Capture the cell that displays the provided text and extract its [x, y] central coordinate. 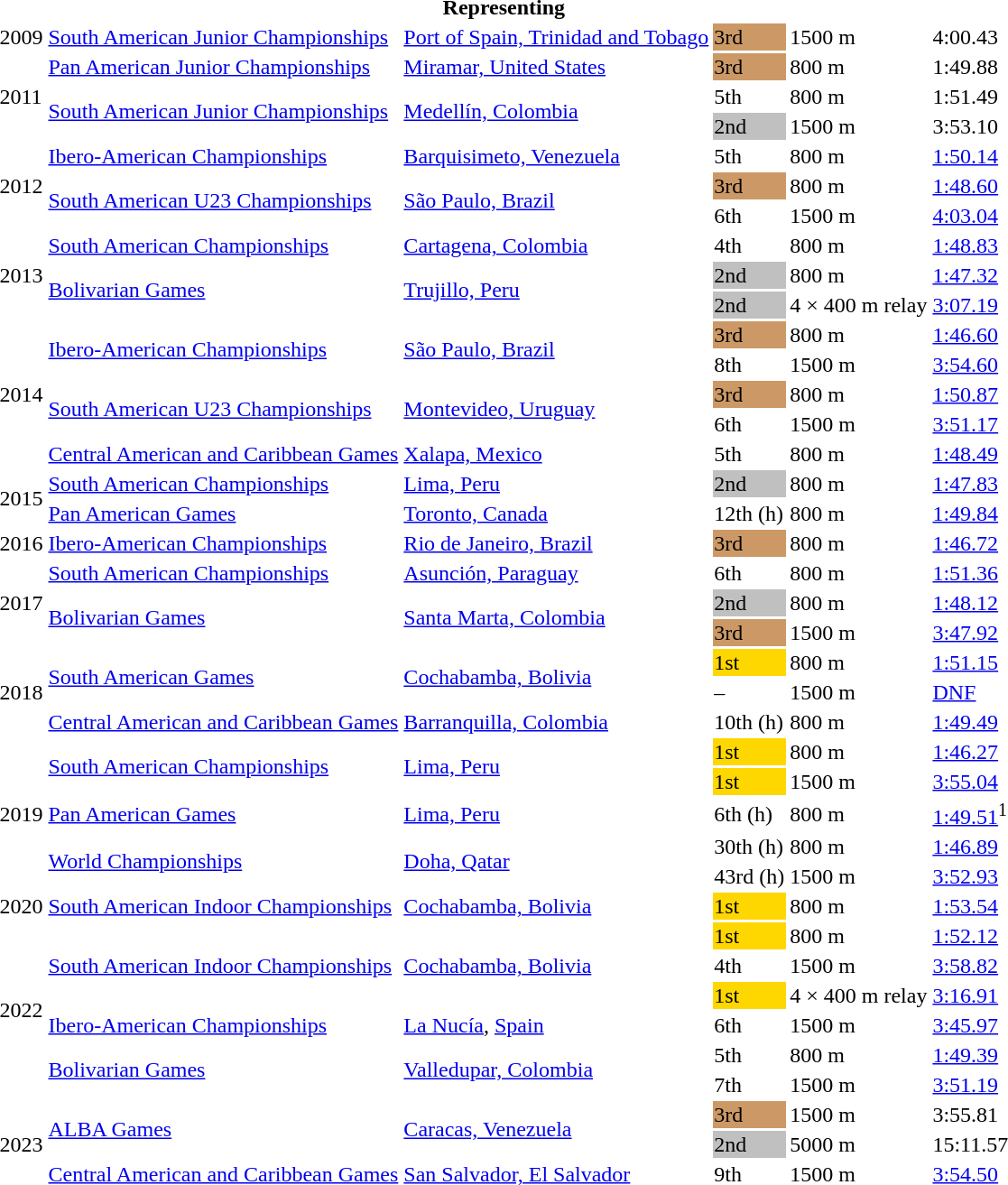
Port of Spain, Trinidad and Tobago [556, 37]
Valledupar, Colombia [556, 1070]
5000 m [859, 1144]
South American Games [224, 677]
Barranquilla, Colombia [556, 722]
7th [749, 1085]
Rio de Janeiro, Brazil [556, 543]
Montevideo, Uruguay [556, 410]
Asunción, Paraguay [556, 573]
World Championships [224, 861]
12th (h) [749, 514]
30th (h) [749, 847]
Xalapa, Mexico [556, 454]
10th (h) [749, 722]
Santa Marta, Colombia [556, 617]
Caracas, Venezuela [556, 1130]
Cartagena, Colombia [556, 245]
43rd (h) [749, 876]
Trujillo, Peru [556, 291]
Barquisimeto, Venezuela [556, 156]
Miramar, United States [556, 67]
8th [749, 365]
Medellín, Colombia [556, 112]
Pan American Junior Championships [224, 67]
6th (h) [749, 814]
Toronto, Canada [556, 514]
La Nucía, Spain [556, 1025]
– [749, 692]
ALBA Games [224, 1130]
Doha, Qatar [556, 861]
